Identify which cell holds the provided text, then report its [x, y] central coordinate. 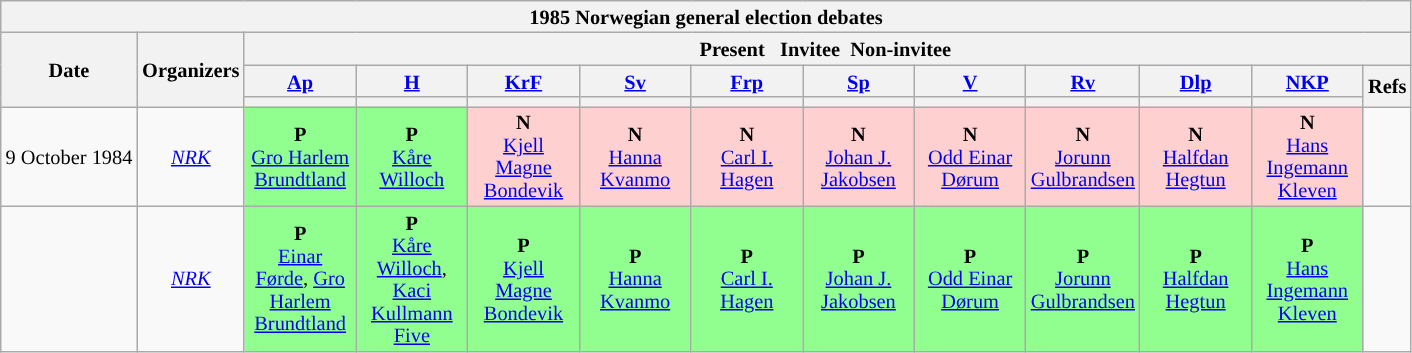
H [412, 81]
PHans Ingemann Kleven [1307, 278]
PHanna Kvanmo [635, 278]
Organizers [190, 69]
KrF [524, 81]
1985 Norwegian general election debates [706, 16]
Frp [747, 81]
Rv [1083, 81]
PKåre Willoch [412, 156]
Sv [635, 81]
PGro Harlem Brundtland [300, 156]
NHans Ingemann Kleven [1307, 156]
PKåre Willoch, Kaci Kullmann Five [412, 278]
PHalfdan Hegtun [1196, 278]
Ap [300, 81]
POdd Einar Dørum [970, 278]
Present Invitee Non-invitee [828, 48]
NKjell Magne Bondevik [524, 156]
NJorunn Gulbrandsen [1083, 156]
Sp [859, 81]
PCarl I. Hagen [747, 278]
V [970, 81]
Date [70, 69]
PKjell Magne Bondevik [524, 278]
NCarl I. Hagen [747, 156]
Refs [1387, 86]
PEinar Førde, Gro Harlem Brundtland [300, 278]
NHanna Kvanmo [635, 156]
PJorunn Gulbrandsen [1083, 278]
NKP [1307, 81]
NJohan J. Jakobsen [859, 156]
9 October 1984 [70, 156]
NHalfdan Hegtun [1196, 156]
Dlp [1196, 81]
PJohan J. Jakobsen [859, 278]
NOdd Einar Dørum [970, 156]
